Locate the cell with the specified text and output its (X, Y) center coordinate. 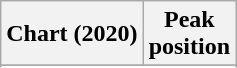
Peakposition (189, 34)
Chart (2020) (72, 34)
